Return the (X, Y) coordinate for the center point of the cell that contains the specified text.  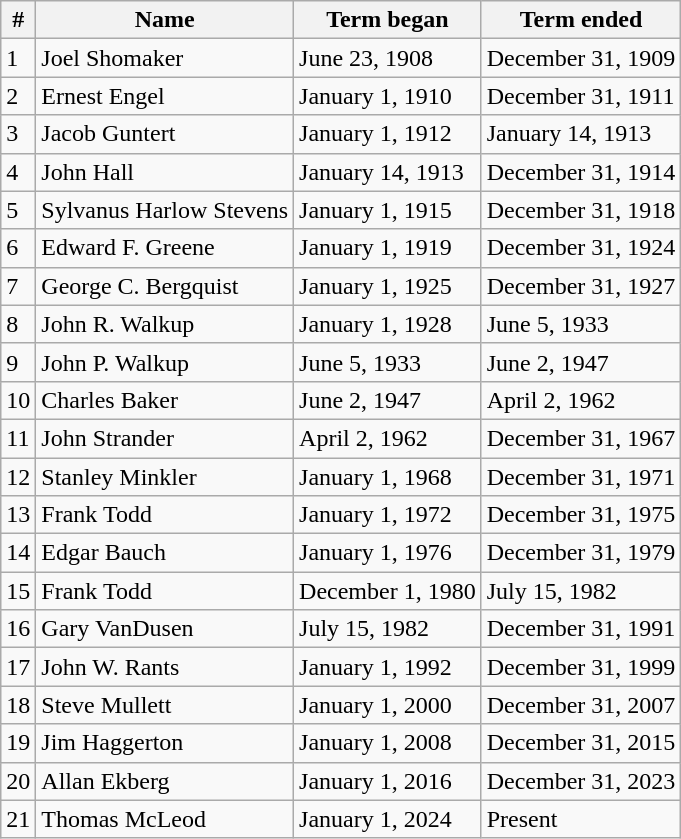
January 1, 1915 (388, 210)
December 31, 1979 (581, 553)
10 (18, 400)
John Hall (165, 172)
11 (18, 438)
December 31, 1999 (581, 667)
January 1, 1968 (388, 477)
January 1, 1992 (388, 667)
December 31, 1918 (581, 210)
December 31, 2015 (581, 743)
January 1, 1972 (388, 515)
January 1, 1919 (388, 248)
Sylvanus Harlow Stevens (165, 210)
Joel Shomaker (165, 58)
December 31, 1924 (581, 248)
January 1, 1910 (388, 96)
17 (18, 667)
Stanley Minkler (165, 477)
Edgar Bauch (165, 553)
January 1, 2000 (388, 705)
Edward F. Greene (165, 248)
Term began (388, 20)
Ernest Engel (165, 96)
January 1, 2008 (388, 743)
December 31, 1914 (581, 172)
January 1, 1925 (388, 286)
2 (18, 96)
December 31, 1971 (581, 477)
Jim Haggerton (165, 743)
George C. Bergquist (165, 286)
December 31, 1911 (581, 96)
Steve Mullett (165, 705)
Term ended (581, 20)
19 (18, 743)
Thomas McLeod (165, 819)
December 31, 2023 (581, 781)
John P. Walkup (165, 362)
December 31, 1927 (581, 286)
December 31, 2007 (581, 705)
Present (581, 819)
John R. Walkup (165, 324)
20 (18, 781)
January 1, 1928 (388, 324)
December 31, 1975 (581, 515)
7 (18, 286)
January 1, 1976 (388, 553)
21 (18, 819)
13 (18, 515)
1 (18, 58)
January 1, 1912 (388, 134)
January 1, 2024 (388, 819)
18 (18, 705)
December 31, 1991 (581, 629)
5 (18, 210)
Name (165, 20)
Jacob Guntert (165, 134)
Charles Baker (165, 400)
Gary VanDusen (165, 629)
June 23, 1908 (388, 58)
January 1, 2016 (388, 781)
December 1, 1980 (388, 591)
Allan Ekberg (165, 781)
9 (18, 362)
December 31, 1909 (581, 58)
6 (18, 248)
8 (18, 324)
4 (18, 172)
3 (18, 134)
John Strander (165, 438)
December 31, 1967 (581, 438)
16 (18, 629)
# (18, 20)
15 (18, 591)
14 (18, 553)
John W. Rants (165, 667)
12 (18, 477)
